Return the [x, y] coordinate for the center point of the cell that contains the specified text.  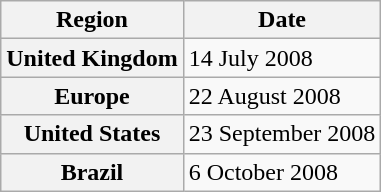
United Kingdom [92, 58]
22 August 2008 [282, 96]
United States [92, 134]
6 October 2008 [282, 172]
14 July 2008 [282, 58]
Region [92, 20]
Europe [92, 96]
Brazil [92, 172]
23 September 2008 [282, 134]
Date [282, 20]
